Determine the (X, Y) coordinate at the center of the cell enclosing the given text.  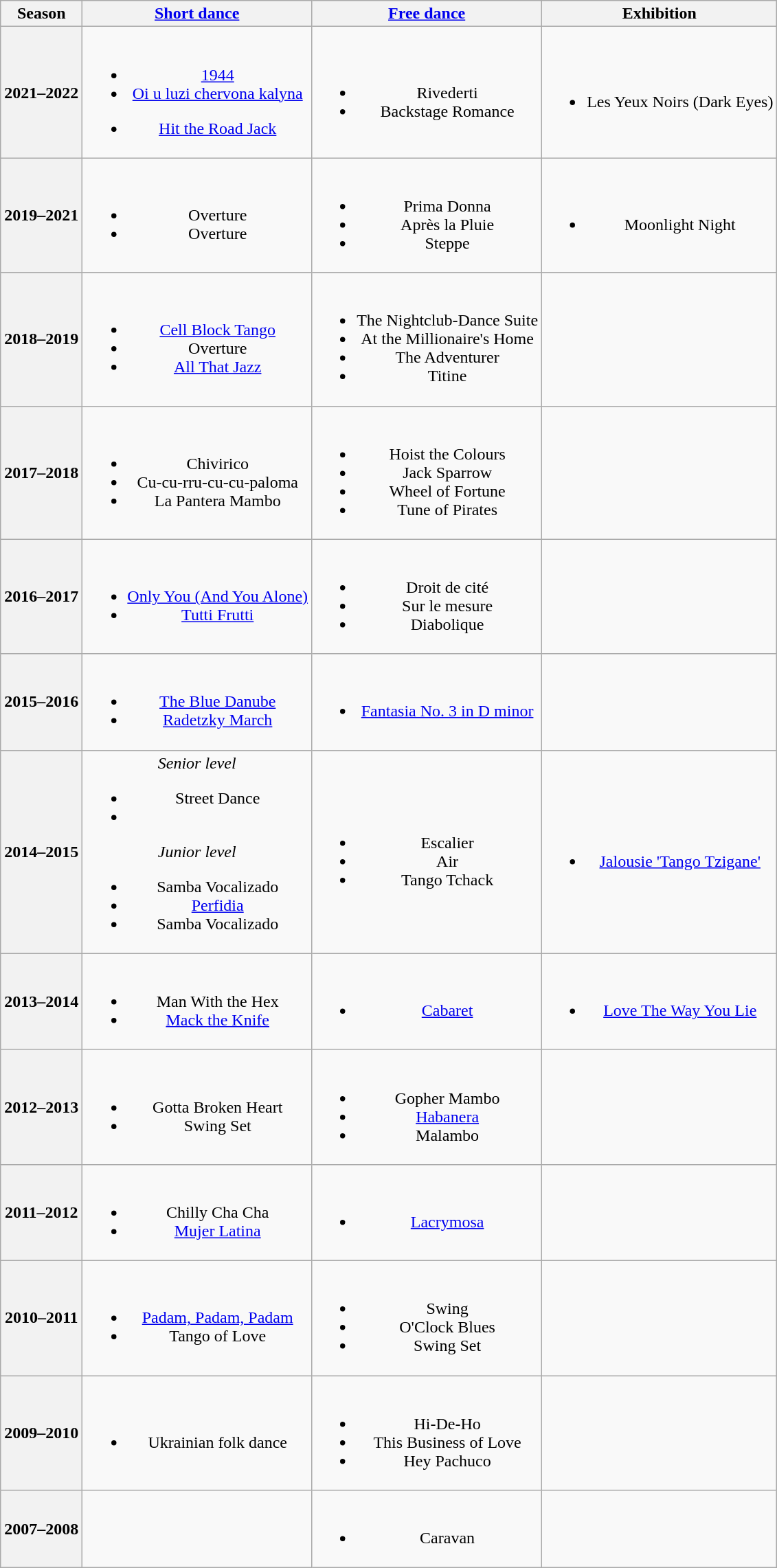
2019–2021 (41, 216)
Chivirico Cu-cu-rru-cu-cu-paloma La Pantera Mambo (197, 473)
2015–2016 (41, 702)
Droit de cité Sur le mesure Diabolique (427, 596)
Swing O'Clock Blues Swing Set (427, 1317)
Gopher MamboHabaneraMalambo (427, 1107)
The Blue Danube Radetzky March (197, 702)
Les Yeux Noirs (Dark Eyes) (660, 92)
Moonlight Night (660, 216)
2021–2022 (41, 92)
2007–2008 (41, 1529)
Escalier Air Tango Tchack (427, 852)
The Nightclub-Dance Suite At the Millionaire's Home The Adventurer Titine (427, 339)
Overture Overture (197, 216)
2009–2010 (41, 1433)
2010–2011 (41, 1317)
Cabaret (427, 1001)
Lacrymosa (427, 1212)
Man With the Hex Mack the Knife (197, 1001)
2017–2018 (41, 473)
2012–2013 (41, 1107)
2016–2017 (41, 596)
Chilly Cha Cha Mujer Latina (197, 1212)
Fantasia No. 3 in D minor (427, 702)
Love The Way You Lie (660, 1001)
1944 Oi u luzi chervona kalyna Hit the Road Jack (197, 92)
2013–2014 (41, 1001)
Free dance (427, 14)
Hi-De-Ho This Business of LoveHey Pachuco (427, 1433)
Cell Block Tango Overture All That Jazz (197, 339)
Prima DonnaAprès la PluieSteppe (427, 216)
Senior level Street Dance Junior levelSamba Vocalizado Perfidia Samba Vocalizado (197, 852)
Padam, Padam, Padam Tango of Love (197, 1317)
Jalousie 'Tango Tzigane' (660, 852)
Ukrainian folk dance (197, 1433)
Rivederti Backstage Romance (427, 92)
Gotta Broken Heart Swing Set (197, 1107)
Exhibition (660, 14)
2018–2019 (41, 339)
2011–2012 (41, 1212)
Caravan (427, 1529)
Only You (And You Alone) Tutti Frutti (197, 596)
2014–2015 (41, 852)
Short dance (197, 14)
Hoist the Colours Jack Sparrow Wheel of Fortune Tune of Pirates (427, 473)
Season (41, 14)
